Capture the cell that displays the provided text and extract its [X, Y] central coordinate. 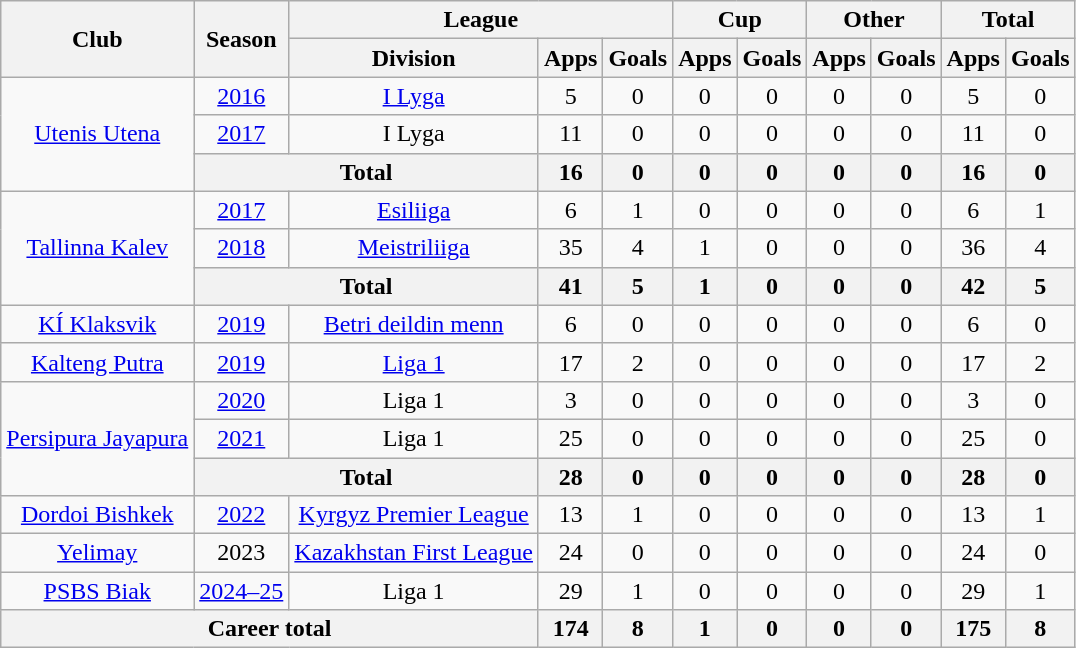
League [481, 20]
2024–25 [242, 591]
PSBS Biak [98, 591]
Yelimay [98, 553]
2021 [242, 438]
2023 [242, 553]
2022 [242, 515]
Esiliiga [414, 210]
174 [570, 629]
Meistriliiga [414, 248]
Other [874, 20]
Career total [270, 629]
175 [973, 629]
Dordoi Bishkek [98, 515]
Cup [740, 20]
Division [414, 58]
Kalteng Putra [98, 362]
36 [973, 248]
Persipura Jayapura [98, 438]
Kyrgyz Premier League [414, 515]
Club [98, 39]
Kazakhstan First League [414, 553]
2018 [242, 248]
2020 [242, 400]
Season [242, 39]
KÍ Klaksvik [98, 324]
Betri deildin menn [414, 324]
42 [973, 286]
35 [570, 248]
Utenis Utena [98, 134]
Tallinna Kalev [98, 248]
2016 [242, 96]
41 [570, 286]
